Return (X, Y) of the center of cell containing provided text 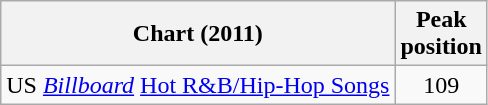
Peakposition (441, 34)
Chart (2011) (198, 34)
US Billboard Hot R&B/Hip-Hop Songs (198, 85)
109 (441, 85)
